Detect which cell encompasses the target text, then output its (X, Y) center coordinate. 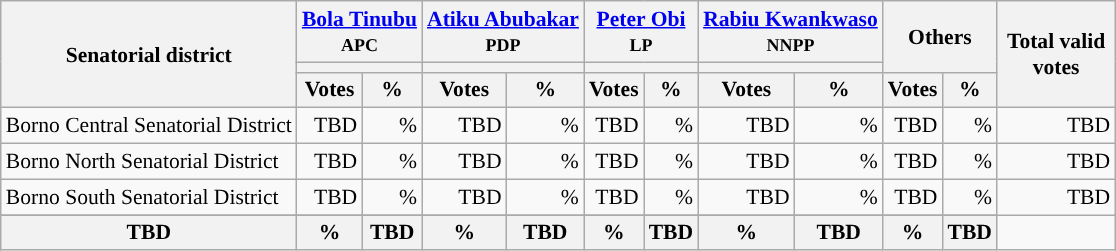
Senatorial district (149, 54)
Borno South Senatorial District (149, 197)
Atiku AbubakarPDP (503, 32)
Others (940, 36)
Borno North Senatorial District (149, 162)
Total valid votes (1056, 54)
Rabiu KwankwasoNNPP (790, 32)
Peter ObiLP (641, 32)
Borno Central Senatorial District (149, 126)
Bola TinubuAPC (360, 32)
